Return the (x, y) coordinate for the center point of the cell that contains the specified text.  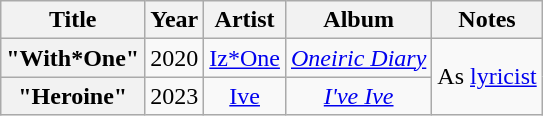
2023 (174, 96)
Artist (245, 20)
Notes (487, 20)
2020 (174, 58)
I've Ive (358, 96)
Oneiric Diary (358, 58)
Album (358, 20)
Ive (245, 96)
Iz*One (245, 58)
Title (73, 20)
"With*One" (73, 58)
As lyricist (487, 77)
Year (174, 20)
"Heroine" (73, 96)
